Return [x, y] of the center of cell containing provided text 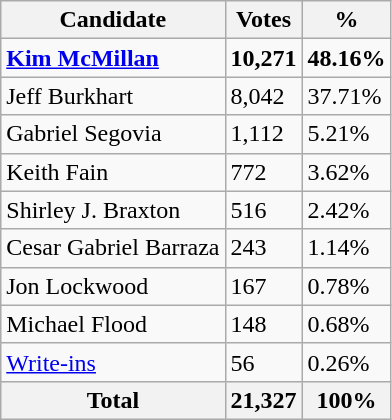
0.68% [346, 324]
Gabriel Segovia [113, 134]
3.62% [346, 172]
37.71% [346, 96]
167 [264, 286]
% [346, 20]
Write-ins [113, 362]
2.42% [346, 210]
Cesar Gabriel Barraza [113, 248]
1.14% [346, 248]
Votes [264, 20]
48.16% [346, 58]
0.78% [346, 286]
Total [113, 400]
Keith Fain [113, 172]
Michael Flood [113, 324]
8,042 [264, 96]
5.21% [346, 134]
10,271 [264, 58]
Shirley J. Braxton [113, 210]
772 [264, 172]
21,327 [264, 400]
Jeff Burkhart [113, 96]
1,112 [264, 134]
Candidate [113, 20]
100% [346, 400]
Kim McMillan [113, 58]
243 [264, 248]
Jon Lockwood [113, 286]
56 [264, 362]
0.26% [346, 362]
148 [264, 324]
516 [264, 210]
